Output the [X, Y] coordinate of the center of the cell containing the given text.  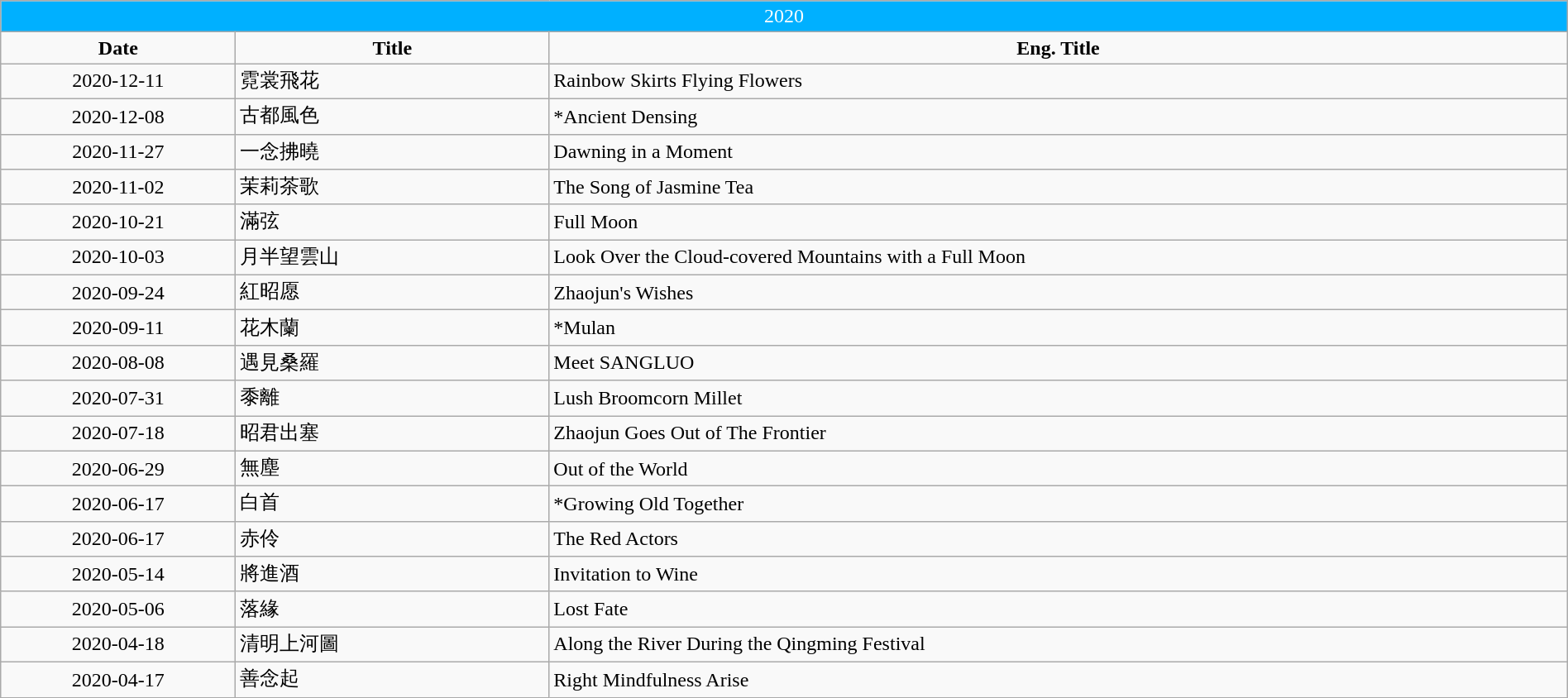
Lost Fate [1059, 609]
清明上河圖 [392, 645]
2020-11-27 [118, 152]
2020-12-08 [118, 116]
2020-05-06 [118, 609]
*Mulan [1059, 327]
Zhaojun's Wishes [1059, 293]
2020-06-29 [118, 468]
一念拂曉 [392, 152]
遇見桑羅 [392, 362]
2020-11-02 [118, 187]
2020-04-18 [118, 645]
2020-12-11 [118, 81]
2020-08-08 [118, 362]
茉莉茶歌 [392, 187]
The Song of Jasmine Tea [1059, 187]
Title [392, 48]
滿弦 [392, 222]
Rainbow Skirts Flying Flowers [1059, 81]
無塵 [392, 468]
2020 [784, 17]
2020-10-03 [118, 258]
Along the River During the Qingming Festival [1059, 645]
Look Over the Cloud-covered Mountains with a Full Moon [1059, 258]
月半望雲山 [392, 258]
Date [118, 48]
2020-10-21 [118, 222]
花木蘭 [392, 327]
Out of the World [1059, 468]
善念起 [392, 680]
將進酒 [392, 574]
Meet SANGLUO [1059, 362]
2020-09-11 [118, 327]
Full Moon [1059, 222]
2020-09-24 [118, 293]
*Ancient Densing [1059, 116]
2020-05-14 [118, 574]
Right Mindfulness Arise [1059, 680]
Lush Broomcorn Millet [1059, 399]
赤伶 [392, 539]
The Red Actors [1059, 539]
2020-07-18 [118, 433]
2020-07-31 [118, 399]
Eng. Title [1059, 48]
霓裳飛花 [392, 81]
Invitation to Wine [1059, 574]
白首 [392, 504]
Dawning in a Moment [1059, 152]
昭君出塞 [392, 433]
黍離 [392, 399]
古都風色 [392, 116]
*Growing Old Together [1059, 504]
紅昭愿 [392, 293]
2020-04-17 [118, 680]
Zhaojun Goes Out of The Frontier [1059, 433]
落緣 [392, 609]
